Extract the [x, y] coordinate from the center of the cell holding the provided text.  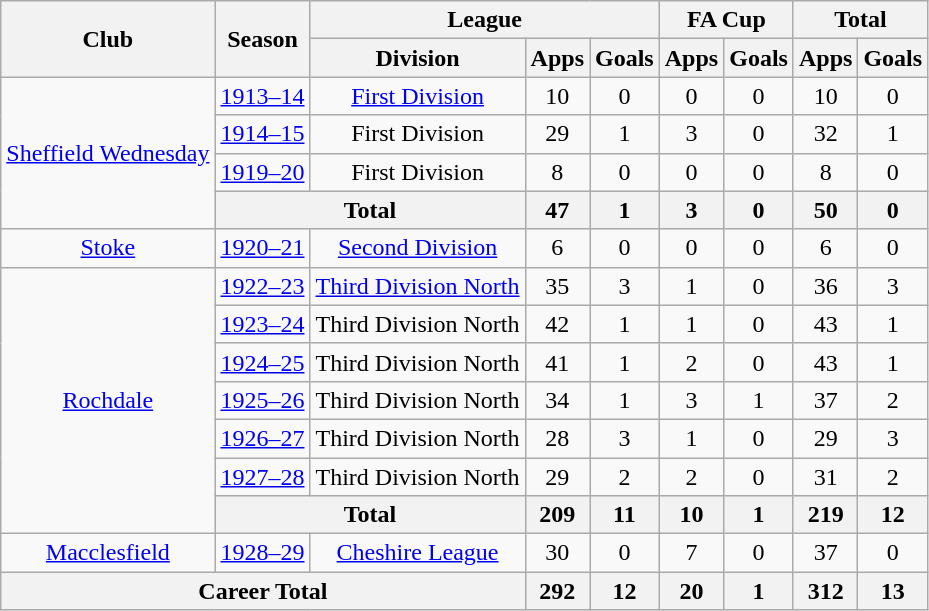
209 [557, 515]
Rochdale [108, 400]
FA Cup [726, 20]
35 [557, 286]
Stoke [108, 248]
Season [262, 39]
Macclesfield [108, 553]
41 [557, 362]
1922–23 [262, 286]
1913–14 [262, 96]
42 [557, 324]
1920–21 [262, 248]
34 [557, 400]
1928–29 [262, 553]
32 [825, 134]
36 [825, 286]
1924–25 [262, 362]
50 [825, 210]
31 [825, 477]
Second Division [418, 248]
7 [691, 553]
Club [108, 39]
219 [825, 515]
312 [825, 591]
30 [557, 553]
20 [691, 591]
1919–20 [262, 172]
1923–24 [262, 324]
11 [625, 515]
47 [557, 210]
Cheshire League [418, 553]
1925–26 [262, 400]
Career Total [263, 591]
28 [557, 438]
1914–15 [262, 134]
1926–27 [262, 438]
292 [557, 591]
Sheffield Wednesday [108, 153]
1927–28 [262, 477]
13 [893, 591]
League [484, 20]
Division [418, 58]
